Detect which cell encompasses the target text, then output its (x, y) center coordinate. 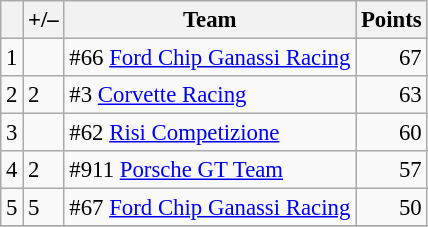
63 (392, 95)
Points (392, 20)
#66 Ford Chip Ganassi Racing (210, 58)
#911 Porsche GT Team (210, 170)
#62 Risi Competizione (210, 133)
#67 Ford Chip Ganassi Racing (210, 208)
+/– (44, 20)
50 (392, 208)
4 (12, 170)
60 (392, 133)
Team (210, 20)
3 (12, 133)
57 (392, 170)
67 (392, 58)
1 (12, 58)
#3 Corvette Racing (210, 95)
